Determine the [X, Y] coordinate at the center of the cell enclosing the given text.  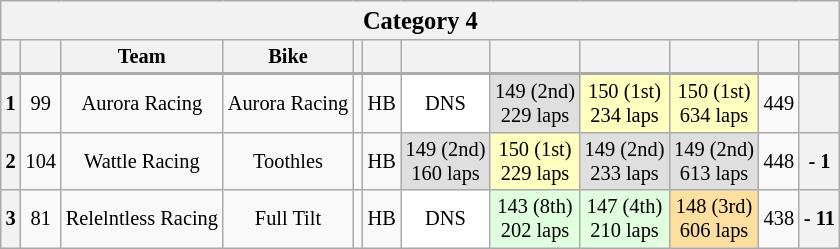
Category 4 [420, 20]
3 [11, 219]
Bike [288, 57]
438 [779, 219]
- 11 [820, 219]
Full Tilt [288, 219]
147 (4th) 210 laps [625, 219]
149 (2nd) 229 laps [535, 103]
Relelntless Racing [142, 219]
149 (2nd) 233 laps [625, 161]
Wattle Racing [142, 161]
149 (2nd) 160 laps [446, 161]
150 (1st) 634 laps [714, 103]
150 (1st) 229 laps [535, 161]
81 [41, 219]
149 (2nd) 613 laps [714, 161]
143 (8th) 202 laps [535, 219]
449 [779, 103]
Team [142, 57]
150 (1st) 234 laps [625, 103]
448 [779, 161]
- 1 [820, 161]
2 [11, 161]
99 [41, 103]
148 (3rd) 606 laps [714, 219]
104 [41, 161]
1 [11, 103]
Toothles [288, 161]
